Return the (X, Y) coordinate for the center point of the cell that contains the specified text.  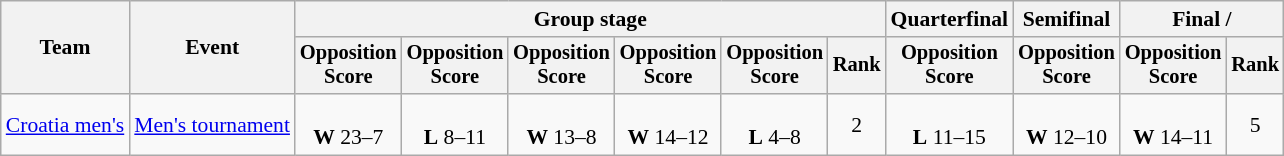
W 12–10 (1066, 124)
Men's tournament (212, 124)
Croatia men's (66, 124)
Quarterfinal (950, 19)
L 8–11 (456, 124)
W 23–7 (348, 124)
Semifinal (1066, 19)
L 11–15 (950, 124)
Final / (1202, 19)
L 4–8 (774, 124)
W 14–11 (1174, 124)
Team (66, 48)
W 14–12 (668, 124)
5 (1255, 124)
Group stage (590, 19)
Event (212, 48)
2 (857, 124)
W 13–8 (562, 124)
